Return the (X, Y) coordinate for the center point of the cell that contains the specified text.  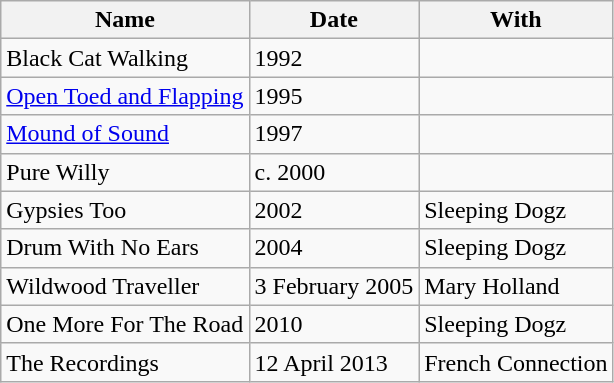
The Recordings (125, 362)
1992 (334, 58)
Name (125, 20)
Mary Holland (516, 286)
1995 (334, 96)
Open Toed and Flapping (125, 96)
Gypsies Too (125, 210)
c. 2000 (334, 172)
Pure Willy (125, 172)
Drum With No Ears (125, 248)
With (516, 20)
1997 (334, 134)
Wildwood Traveller (125, 286)
3 February 2005 (334, 286)
12 April 2013 (334, 362)
2010 (334, 324)
Mound of Sound (125, 134)
Date (334, 20)
2004 (334, 248)
Black Cat Walking (125, 58)
One More For The Road (125, 324)
2002 (334, 210)
French Connection (516, 362)
